Find where the given text appears and provide that cell's center as [X, Y] coordinate. 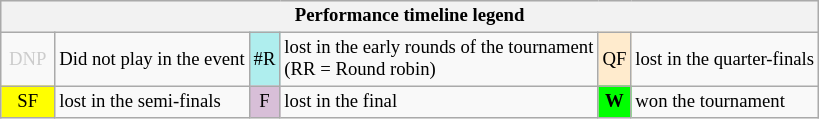
lost in the early rounds of the tournament(RR = Round robin) [439, 60]
SF [28, 102]
lost in the final [439, 102]
lost in the semi-finals [152, 102]
Performance timeline legend [410, 16]
W [614, 102]
Did not play in the event [152, 60]
won the tournament [725, 102]
lost in the quarter-finals [725, 60]
#R [264, 60]
F [264, 102]
QF [614, 60]
DNP [28, 60]
